For the text-containing cell, return its midpoint in [X, Y] coordinate format. 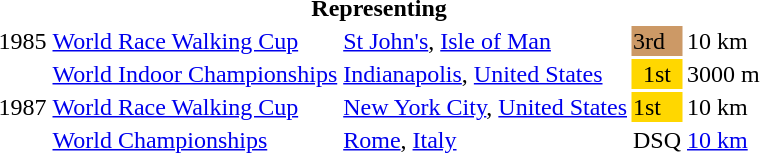
New York City, United States [486, 107]
World Indoor Championships [195, 74]
Indianapolis, United States [486, 74]
St John's, Isle of Man [486, 41]
3rd [658, 41]
